From the cell containing the given text, extract its center point as (X, Y) coordinate. 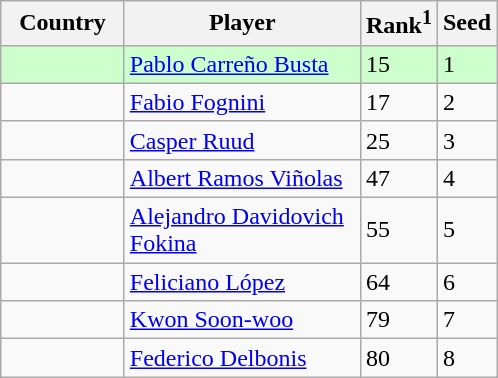
4 (466, 178)
8 (466, 358)
6 (466, 282)
Albert Ramos Viñolas (242, 178)
7 (466, 320)
80 (398, 358)
Seed (466, 24)
15 (398, 64)
Country (63, 24)
Federico Delbonis (242, 358)
1 (466, 64)
55 (398, 230)
64 (398, 282)
Player (242, 24)
Pablo Carreño Busta (242, 64)
Casper Ruud (242, 140)
Alejandro Davidovich Fokina (242, 230)
Kwon Soon-woo (242, 320)
2 (466, 102)
17 (398, 102)
Fabio Fognini (242, 102)
25 (398, 140)
Rank1 (398, 24)
3 (466, 140)
47 (398, 178)
Feliciano López (242, 282)
5 (466, 230)
79 (398, 320)
